Provide the (x, y) coordinate of the cell's center where the given text is located.  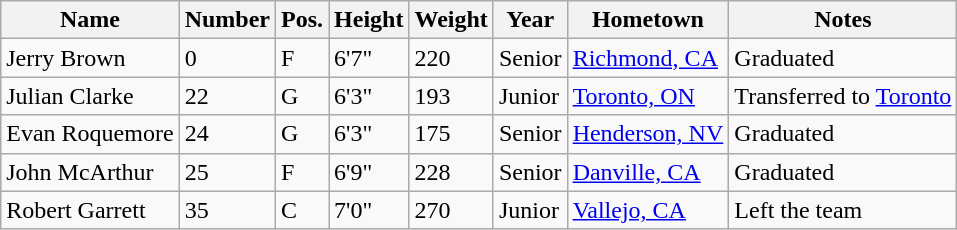
22 (227, 96)
Year (530, 20)
25 (227, 172)
24 (227, 134)
270 (451, 210)
193 (451, 96)
7'0" (369, 210)
Evan Roquemore (90, 134)
228 (451, 172)
C (302, 210)
Robert Garrett (90, 210)
John McArthur (90, 172)
Notes (843, 20)
Left the team (843, 210)
Height (369, 20)
Toronto, ON (648, 96)
175 (451, 134)
Transferred to Toronto (843, 96)
Vallejo, CA (648, 210)
Number (227, 20)
Weight (451, 20)
Hometown (648, 20)
Jerry Brown (90, 58)
Henderson, NV (648, 134)
35 (227, 210)
Name (90, 20)
Richmond, CA (648, 58)
Danville, CA (648, 172)
6'9" (369, 172)
Pos. (302, 20)
0 (227, 58)
220 (451, 58)
6'7" (369, 58)
Julian Clarke (90, 96)
